Detect which cell encompasses the target text, then output its (x, y) center coordinate. 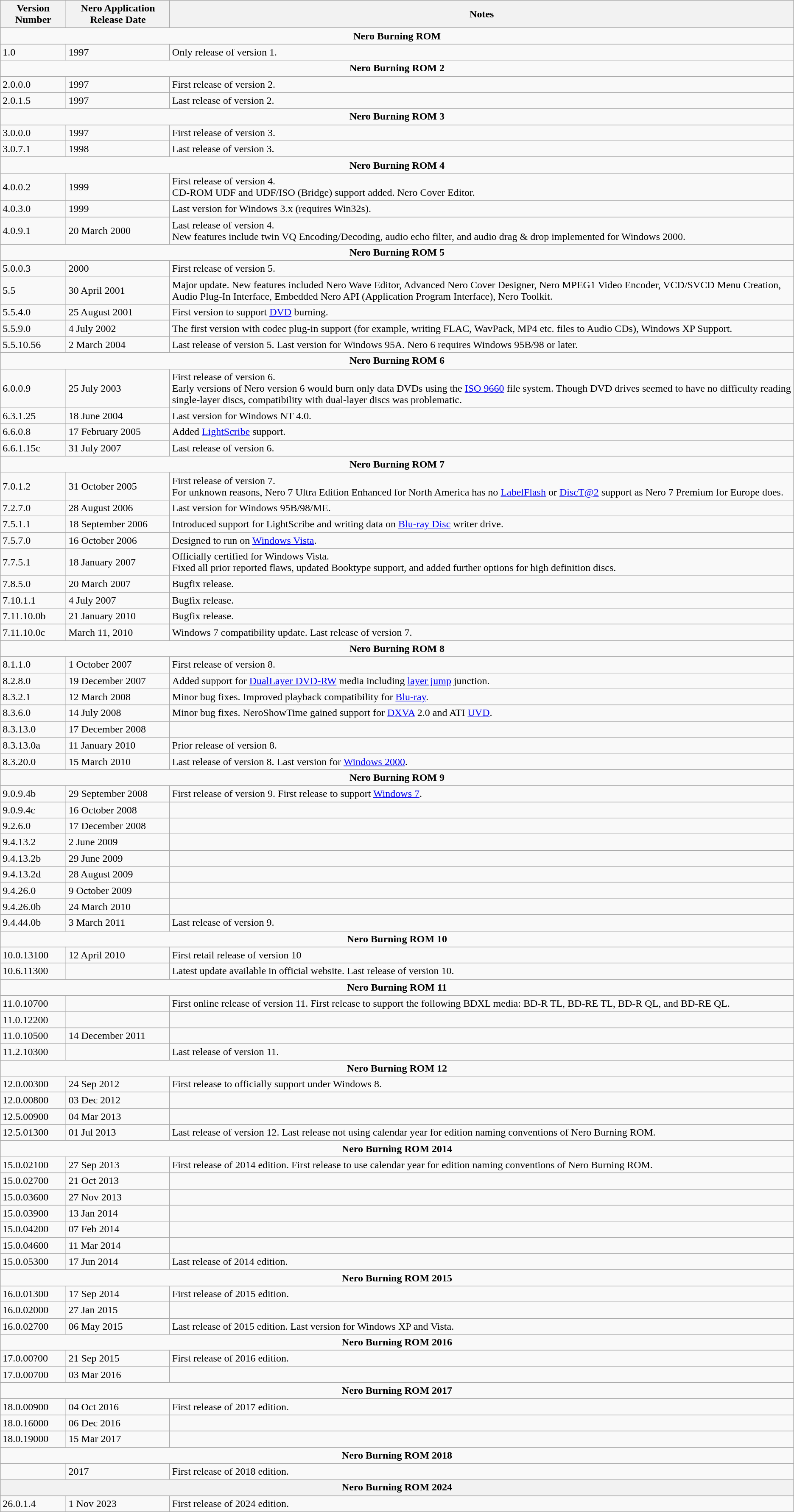
31 July 2007 (118, 448)
28 August 2006 (118, 508)
First retail release of version 10 (482, 955)
12 April 2010 (118, 955)
9.4.26.0b (33, 907)
First version to support DVD burning. (482, 312)
Last release of version 5. Last version for Windows 95A. Nero 6 requires Windows 95B/98 or later. (482, 345)
First release of version 5. (482, 269)
11.0.10500 (33, 1036)
30 April 2001 (118, 291)
21 Oct 2013 (118, 1181)
8.3.13.0a (33, 745)
Last release of version 11. (482, 1052)
12.0.00800 (33, 1100)
01 Jul 2013 (118, 1133)
Designed to run on Windows Vista. (482, 540)
11.0.10700 (33, 1003)
15 Mar 2017 (118, 1439)
27 Sep 2013 (118, 1165)
9 October 2009 (118, 891)
Added support for DualLayer DVD-RW media including layer jump junction. (482, 681)
6.6.0.8 (33, 432)
First release of 2014 edition. First release to use calendar year for edition naming conventions of Nero Burning ROM. (482, 1165)
2017 (118, 1471)
15.0.05300 (33, 1261)
10.0.13100 (33, 955)
7.5.1.1 (33, 524)
9.4.13.2d (33, 874)
18.0.16000 (33, 1423)
The first version with codec plug-in support (for example, writing FLAC, WavPack, MP4 etc. files to Audio CDs), Windows XP Support. (482, 329)
Nero Burning ROM 2014 (397, 1149)
24 March 2010 (118, 907)
15.0.02700 (33, 1181)
Nero Burning ROM 4 (397, 165)
12.5.00900 (33, 1117)
7.11.10.0b (33, 616)
15.0.04600 (33, 1245)
11 Mar 2014 (118, 1245)
18.0.00900 (33, 1407)
03 Mar 2016 (118, 1375)
5.5.4.0 (33, 312)
First release of 2017 edition. (482, 1407)
Nero Burning ROM 2015 (397, 1278)
27 Nov 2013 (118, 1197)
Last release of version 8. Last version for Windows 2000. (482, 761)
5.5 (33, 291)
15.0.03900 (33, 1213)
31 October 2005 (118, 486)
Minor bug fixes. Improved playback compatibility for Blu-ray. (482, 697)
06 May 2015 (118, 1326)
Version Number (33, 14)
19 December 2007 (118, 681)
Prior release of version 8. (482, 745)
2.0.1.5 (33, 100)
First release of version 9. First release to support Windows 7. (482, 794)
12.0.00300 (33, 1084)
03 Dec 2012 (118, 1100)
Last version for Windows NT 4.0. (482, 416)
9.4.13.2b (33, 858)
29 September 2008 (118, 794)
Last release of version 2. (482, 100)
Nero Burning ROM (397, 36)
11.0.12200 (33, 1019)
06 Dec 2016 (118, 1423)
16.0.02700 (33, 1326)
6.3.1.25 (33, 416)
Last release of 2015 edition. Last version for Windows XP and Vista. (482, 1326)
4.0.0.2 (33, 187)
1998 (118, 149)
First release of version 3. (482, 133)
7.7.5.1 (33, 562)
15 March 2010 (118, 761)
13 Jan 2014 (118, 1213)
20 March 2000 (118, 231)
4 July 2007 (118, 600)
Nero Burning ROM 3 (397, 117)
Last version for Windows 95B/98/ME. (482, 508)
Nero Burning ROM 2 (397, 68)
26.0.1.4 (33, 1504)
First release to officially support under Windows 8. (482, 1084)
18 January 2007 (118, 562)
16 October 2008 (118, 810)
Nero Burning ROM 2016 (397, 1342)
15.0.03600 (33, 1197)
6.6.1.15c (33, 448)
Nero Burning ROM 6 (397, 361)
12.5.01300 (33, 1133)
20 March 2007 (118, 584)
First release of 2018 edition. (482, 1471)
Only release of version 1. (482, 52)
8.2.8.0 (33, 681)
5.5.9.0 (33, 329)
First release of 2015 edition. (482, 1294)
5.0.0.3 (33, 269)
17 February 2005 (118, 432)
First release of 2024 edition. (482, 1504)
4.0.9.1 (33, 231)
7.8.5.0 (33, 584)
9.4.44.0b (33, 923)
Last release of version 9. (482, 923)
Nero Burning ROM 8 (397, 649)
4 July 2002 (118, 329)
24 Sep 2012 (118, 1084)
Nero Burning ROM 12 (397, 1068)
3 March 2011 (118, 923)
Nero Burning ROM 2018 (397, 1455)
2.0.0.0 (33, 84)
25 August 2001 (118, 312)
Windows 7 compatibility update. Last release of version 7. (482, 632)
27 Jan 2015 (118, 1310)
Last release of version 6. (482, 448)
25 July 2003 (118, 388)
Introduced support for LightScribe and writing data on Blu-ray Disc writer drive. (482, 524)
8.3.2.1 (33, 697)
17.0.00?00 (33, 1359)
Officially certified for Windows Vista.Fixed all prior reported flaws, updated Booktype support, and added further options for high definition discs. (482, 562)
9.4.26.0 (33, 891)
9.0.9.4c (33, 810)
8.3.20.0 (33, 761)
Last version for Windows 3.x (requires Win32s). (482, 209)
8.3.13.0 (33, 729)
7.2.7.0 (33, 508)
04 Mar 2013 (118, 1117)
Latest update available in official website. Last release of version 10. (482, 971)
11 January 2010 (118, 745)
15.0.02100 (33, 1165)
3.0.7.1 (33, 149)
Last release of version 4.New features include twin VQ Encoding/Decoding, audio echo filter, and audio drag & drop implemented for Windows 2000. (482, 231)
12 March 2008 (118, 697)
Nero Burning ROM 11 (397, 987)
Nero Burning ROM 2024 (397, 1487)
First release of 2016 edition. (482, 1359)
04 Oct 2016 (118, 1407)
Last release of version 12. Last release not using calendar year for edition naming conventions of Nero Burning ROM. (482, 1133)
9.4.13.2 (33, 842)
First online release of version 11. First release to support the following BDXL media: BD-R TL, BD-RE TL, BD-R QL, and BD-RE QL. (482, 1003)
14 December 2011 (118, 1036)
18 June 2004 (118, 416)
Nero Burning ROM 2017 (397, 1391)
Last release of 2014 edition. (482, 1261)
11.2.10300 (33, 1052)
17.0.00700 (33, 1375)
First release of version 4.CD-ROM UDF and UDF/ISO (Bridge) support added. Nero Cover Editor. (482, 187)
5.5.10.56 (33, 345)
First release of version 8. (482, 665)
First release of version 2. (482, 84)
17 Sep 2014 (118, 1294)
18 September 2006 (118, 524)
2 March 2004 (118, 345)
15.0.04200 (33, 1229)
Nero Burning ROM 5 (397, 253)
29 June 2009 (118, 858)
1.0 (33, 52)
4.0.3.0 (33, 209)
28 August 2009 (118, 874)
Nero Burning ROM 7 (397, 464)
8.3.6.0 (33, 713)
2000 (118, 269)
14 July 2008 (118, 713)
8.1.1.0 (33, 665)
Nero Application Release Date (118, 14)
1 Nov 2023 (118, 1504)
7.11.10.0c (33, 632)
16.0.02000 (33, 1310)
9.2.6.0 (33, 826)
2 June 2009 (118, 842)
17 Jun 2014 (118, 1261)
March 11, 2010 (118, 632)
6.0.0.9 (33, 388)
Notes (482, 14)
Added LightScribe support. (482, 432)
7.10.1.1 (33, 600)
1 October 2007 (118, 665)
3.0.0.0 (33, 133)
10.6.11300 (33, 971)
7.5.7.0 (33, 540)
16 October 2006 (118, 540)
21 January 2010 (118, 616)
7.0.1.2 (33, 486)
07 Feb 2014 (118, 1229)
18.0.19000 (33, 1439)
21 Sep 2015 (118, 1359)
Nero Burning ROM 10 (397, 939)
Last release of version 3. (482, 149)
Minor bug fixes. NeroShowTime gained support for DXVA 2.0 and ATI UVD. (482, 713)
9.0.9.4b (33, 794)
16.0.01300 (33, 1294)
Nero Burning ROM 9 (397, 777)
